Capture the cell that displays the provided text and extract its (x, y) central coordinate. 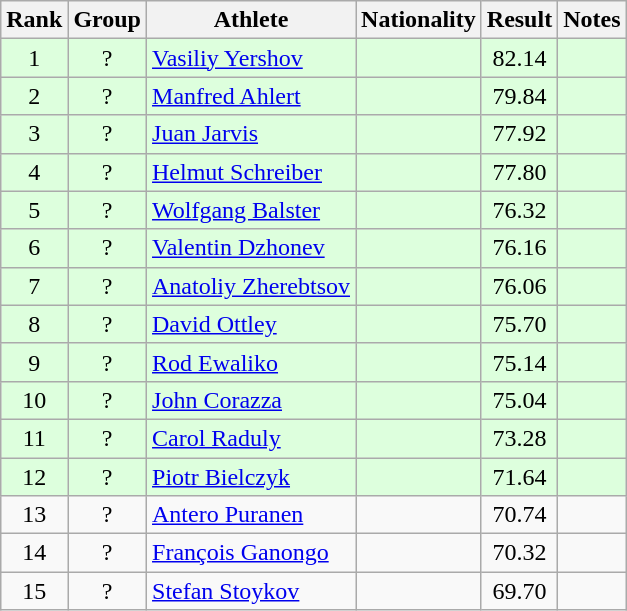
Rod Ewaliko (252, 362)
François Ganongo (252, 553)
76.06 (519, 286)
9 (34, 362)
77.80 (519, 172)
69.70 (519, 591)
Helmut Schreiber (252, 172)
Anatoliy Zherebtsov (252, 286)
Rank (34, 20)
Antero Puranen (252, 515)
Notes (592, 20)
Nationality (419, 20)
11 (34, 438)
Juan Jarvis (252, 134)
8 (34, 324)
David Ottley (252, 324)
15 (34, 591)
14 (34, 553)
70.74 (519, 515)
76.32 (519, 210)
Result (519, 20)
Stefan Stoykov (252, 591)
5 (34, 210)
77.92 (519, 134)
76.16 (519, 248)
3 (34, 134)
73.28 (519, 438)
1 (34, 58)
2 (34, 96)
Carol Raduly (252, 438)
Valentin Dzhonev (252, 248)
6 (34, 248)
7 (34, 286)
Wolfgang Balster (252, 210)
13 (34, 515)
Piotr Bielczyk (252, 477)
4 (34, 172)
10 (34, 400)
John Corazza (252, 400)
75.70 (519, 324)
12 (34, 477)
75.04 (519, 400)
Athlete (252, 20)
Group (108, 20)
Vasiliy Yershov (252, 58)
82.14 (519, 58)
75.14 (519, 362)
71.64 (519, 477)
70.32 (519, 553)
79.84 (519, 96)
Manfred Ahlert (252, 96)
